Capture the cell that displays the provided text and extract its (X, Y) central coordinate. 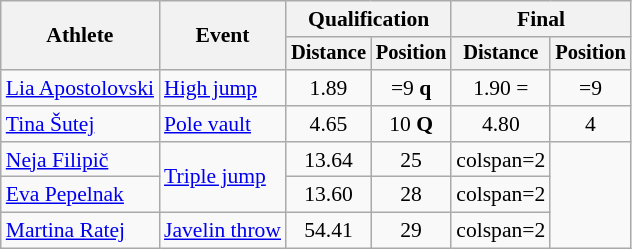
Event (222, 36)
10 Q (411, 124)
25 (411, 160)
Martina Ratej (80, 231)
=9 q (411, 88)
Pole vault (222, 124)
13.60 (328, 195)
4 (590, 124)
1.89 (328, 88)
4.65 (328, 124)
Triple jump (222, 178)
Qualification (368, 19)
13.64 (328, 160)
Athlete (80, 36)
Neja Filipič (80, 160)
High jump (222, 88)
Lia Apostolovski (80, 88)
4.80 (500, 124)
54.41 (328, 231)
1.90 = (500, 88)
Final (540, 19)
Javelin throw (222, 231)
Tina Šutej (80, 124)
Eva Pepelnak (80, 195)
28 (411, 195)
=9 (590, 88)
29 (411, 231)
